From the cell containing the given text, extract its center point as (x, y) coordinate. 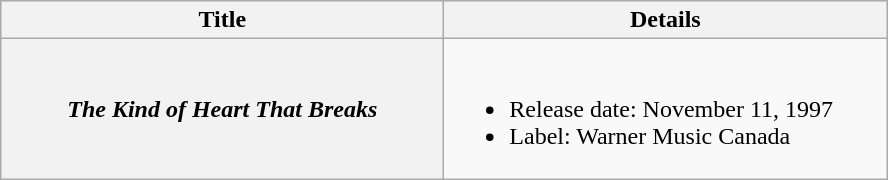
Release date: November 11, 1997Label: Warner Music Canada (666, 109)
The Kind of Heart That Breaks (222, 109)
Title (222, 20)
Details (666, 20)
